Provide the [X, Y] coordinate of the cell's center where the given text is located.  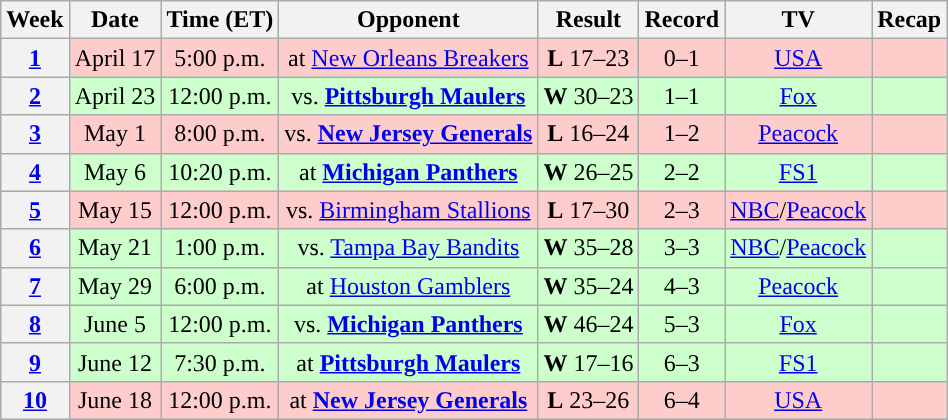
W 35–28 [588, 248]
May 15 [115, 210]
6–3 [682, 362]
L 16–24 [588, 134]
L 17–30 [588, 210]
May 21 [115, 248]
at Michigan Panthers [408, 172]
8:00 p.m. [220, 134]
W 26–25 [588, 172]
L 17–23 [588, 58]
at New Orleans Breakers [408, 58]
8 [35, 324]
10 [35, 400]
W 46–24 [588, 324]
at Houston Gamblers [408, 286]
1:00 p.m. [220, 248]
W 30–23 [588, 96]
9 [35, 362]
3–3 [682, 248]
1 [35, 58]
7:30 p.m. [220, 362]
vs. Pittsburgh Maulers [408, 96]
4 [35, 172]
W 35–24 [588, 286]
June 12 [115, 362]
May 6 [115, 172]
at New Jersey Generals [408, 400]
at Pittsburgh Maulers [408, 362]
7 [35, 286]
2–2 [682, 172]
2–3 [682, 210]
Recap [910, 20]
vs. Birmingham Stallions [408, 210]
5–3 [682, 324]
June 5 [115, 324]
April 23 [115, 96]
1–1 [682, 96]
W 17–16 [588, 362]
vs. Tampa Bay Bandits [408, 248]
6:00 p.m. [220, 286]
10:20 p.m. [220, 172]
2 [35, 96]
vs. Michigan Panthers [408, 324]
5:00 p.m. [220, 58]
Date [115, 20]
June 18 [115, 400]
4–3 [682, 286]
Time (ET) [220, 20]
6 [35, 248]
0–1 [682, 58]
Record [682, 20]
L 23–26 [588, 400]
6–4 [682, 400]
TV [798, 20]
5 [35, 210]
Result [588, 20]
Week [35, 20]
April 17 [115, 58]
3 [35, 134]
May 29 [115, 286]
Opponent [408, 20]
vs. New Jersey Generals [408, 134]
May 1 [115, 134]
1–2 [682, 134]
